Scan for the cell matching the given text and deliver its [X, Y] coordinate at center. 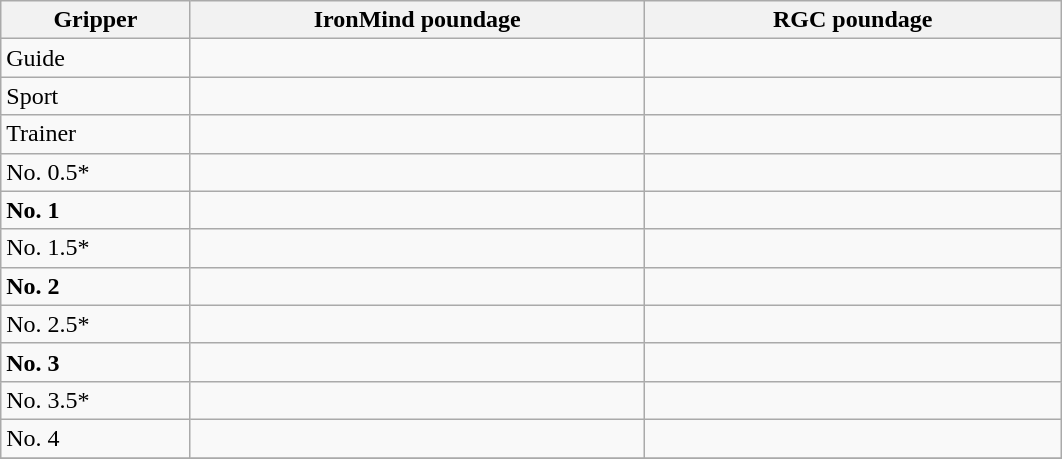
Sport [96, 96]
Guide [96, 58]
No. 1.5* [96, 248]
Trainer [96, 134]
No. 4 [96, 438]
No. 0.5* [96, 172]
No. 2.5* [96, 324]
No. 2 [96, 286]
Gripper [96, 20]
RGC poundage [852, 20]
No. 3.5* [96, 400]
No. 3 [96, 362]
No. 1 [96, 210]
IronMind poundage [417, 20]
